Extract the (X, Y) coordinate from the center of the cell holding the provided text.  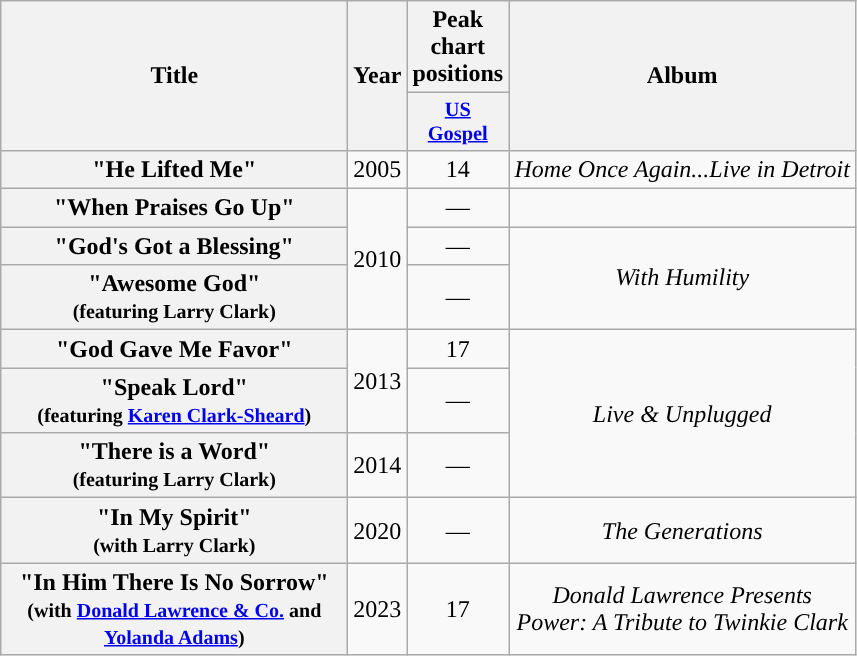
Album (682, 76)
2020 (378, 530)
2013 (378, 382)
With Humility (682, 278)
"He Lifted Me" (174, 169)
"When Praises Go Up" (174, 208)
Title (174, 76)
"God's Got a Blessing" (174, 246)
2005 (378, 169)
2014 (378, 466)
"In My Spirit"(with Larry Clark) (174, 530)
"God Gave Me Favor" (174, 349)
Live & Unplugged (682, 414)
USGospel (458, 122)
2023 (378, 609)
2010 (378, 260)
Year (378, 76)
Peakchartpositions (458, 47)
"Speak Lord"(featuring Karen Clark-Sheard) (174, 400)
14 (458, 169)
Home Once Again...Live in Detroit (682, 169)
"There is a Word"(featuring Larry Clark) (174, 466)
"In Him There Is No Sorrow"(with Donald Lawrence & Co. and Yolanda Adams) (174, 609)
The Generations (682, 530)
Donald Lawrence Presents Power: A Tribute to Twinkie Clark (682, 609)
"Awesome God"(featuring Larry Clark) (174, 298)
